Pinpoint the cell where the given text exists, returning its (X, Y) midpoint coordinate. 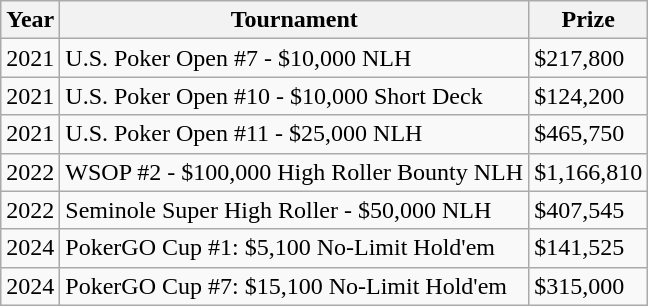
PokerGO Cup #1: $5,100 No-Limit Hold'em (294, 248)
$315,000 (588, 286)
$141,525 (588, 248)
U.S. Poker Open #7 - $10,000 NLH (294, 58)
$1,166,810 (588, 172)
$407,545 (588, 210)
Prize (588, 20)
U.S. Poker Open #11 - $25,000 NLH (294, 134)
Tournament (294, 20)
WSOP #2 - $100,000 High Roller Bounty NLH (294, 172)
Year (30, 20)
Seminole Super High Roller - $50,000 NLH (294, 210)
U.S. Poker Open #10 - $10,000 Short Deck (294, 96)
PokerGO Cup #7: $15,100 No-Limit Hold'em (294, 286)
$465,750 (588, 134)
$124,200 (588, 96)
$217,800 (588, 58)
